Search for the cell housing the specified text and yield its (x, y) center coordinate. 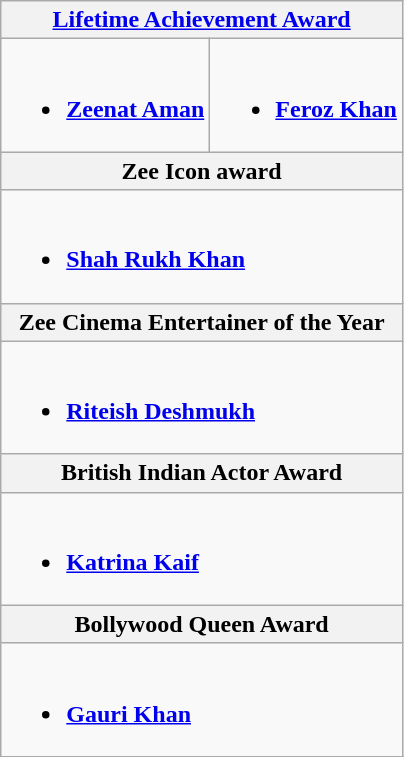
Riteish Deshmukh (202, 398)
Zeenat Aman (106, 96)
Katrina Kaif (202, 548)
Bollywood Queen Award (202, 624)
Gauri Khan (202, 700)
Shah Rukh Khan (202, 246)
British Indian Actor Award (202, 473)
Lifetime Achievement Award (202, 20)
Zee Icon award (202, 171)
Zee Cinema Entertainer of the Year (202, 322)
Feroz Khan (306, 96)
